Search for the cell housing the specified text and yield its [X, Y] center coordinate. 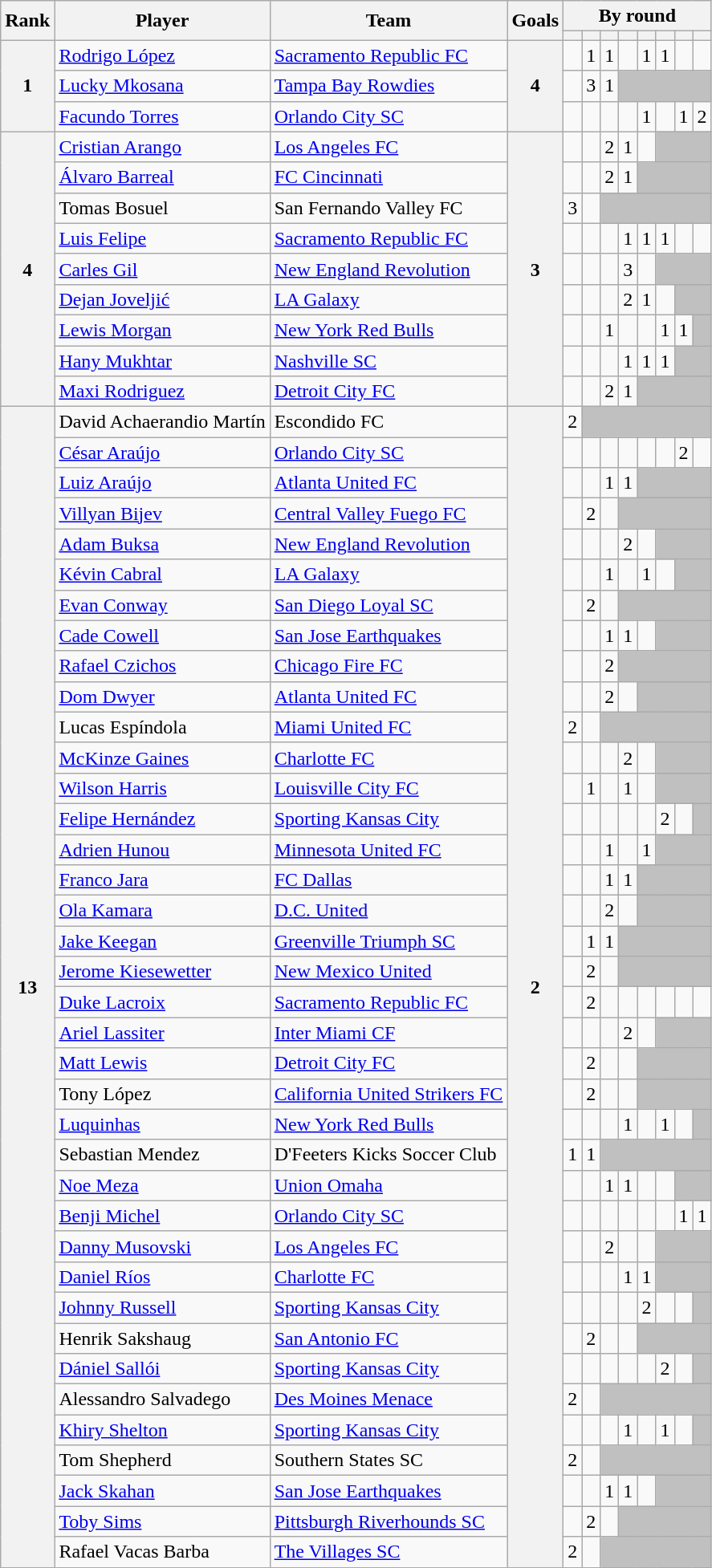
Tony López [162, 1094]
Tomas Bosuel [162, 208]
California United Strikers FC [389, 1094]
Kévin Cabral [162, 575]
Dejan Joveljić [162, 299]
Daniel Ríos [162, 1277]
Miami United FC [389, 727]
D.C. United [389, 911]
Dániel Sallói [162, 1369]
Adam Buksa [162, 544]
Alessandro Salvadego [162, 1399]
Jack Skahan [162, 1491]
Jake Keegan [162, 941]
Rafael Vacas Barba [162, 1552]
San Fernando Valley FC [389, 208]
Franco Jara [162, 880]
Benji Michel [162, 1216]
César Araújo [162, 453]
Wilson Harris [162, 788]
Duke Lacroix [162, 1002]
D'Feeters Kicks Soccer Club [389, 1155]
Adrien Hunou [162, 850]
Minnesota United FC [389, 850]
Escondido FC [389, 422]
Cristian Arango [162, 147]
By round [637, 16]
The Villages SC [389, 1552]
Matt Lewis [162, 1063]
New Mexico United [389, 972]
San Antonio FC [389, 1338]
Maxi Rodriguez [162, 392]
Facundo Torres [162, 116]
Lucas Espíndola [162, 727]
Inter Miami CF [389, 1033]
Evan Conway [162, 605]
Greenville Triumph SC [389, 941]
Carles Gil [162, 269]
13 [27, 987]
Des Moines Menace [389, 1399]
Jerome Kiesewetter [162, 972]
Dom Dwyer [162, 697]
Cade Cowell [162, 636]
David Achaerandio Martín [162, 422]
San Diego Loyal SC [389, 605]
Lewis Morgan [162, 330]
Player [162, 21]
Henrik Sakshaug [162, 1338]
Central Valley Fuego FC [389, 514]
Ola Kamara [162, 911]
Rafael Czichos [162, 666]
Luiz Araújo [162, 483]
Union Omaha [389, 1185]
Tampa Bay Rowdies [389, 86]
FC Cincinnati [389, 177]
Tom Shepherd [162, 1460]
Ariel Lassiter [162, 1033]
Rodrigo López [162, 55]
Khiry Shelton [162, 1430]
Pittsburgh Riverhounds SC [389, 1521]
McKinze Gaines [162, 758]
Toby Sims [162, 1521]
Álvaro Barreal [162, 177]
Danny Musovski [162, 1246]
Goals [535, 21]
Villyan Bijev [162, 514]
Johnny Russell [162, 1307]
Louisville City FC [389, 788]
Luquinhas [162, 1124]
Noe Meza [162, 1185]
Lucky Mkosana [162, 86]
Southern States SC [389, 1460]
Team [389, 21]
Felipe Hernández [162, 819]
Rank [27, 21]
Sebastian Mendez [162, 1155]
Luis Felipe [162, 238]
FC Dallas [389, 880]
Chicago Fire FC [389, 666]
Nashville SC [389, 360]
Hany Mukhtar [162, 360]
